From the cell containing the given text, extract its center point as [x, y] coordinate. 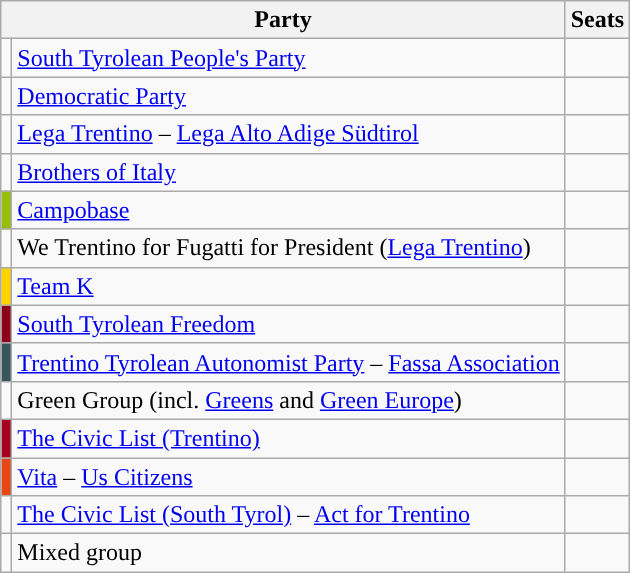
Party [283, 20]
Democratic Party [288, 96]
South Tyrolean People's Party [288, 58]
Vita – Us Citizens [288, 477]
Campobase [288, 210]
Team K [288, 286]
Trentino Tyrolean Autonomist Party – Fassa Association [288, 362]
We Trentino for Fugatti for President (Lega Trentino) [288, 248]
Brothers of Italy [288, 172]
The Civic List (South Tyrol) – Act for Trentino [288, 515]
Mixed group [288, 553]
Seats [597, 20]
Green Group (incl. Greens and Green Europe) [288, 400]
The Civic List (Trentino) [288, 438]
South Tyrolean Freedom [288, 324]
Lega Trentino – Lega Alto Adige Südtirol [288, 134]
